Search for the cell housing the specified text and yield its [X, Y] center coordinate. 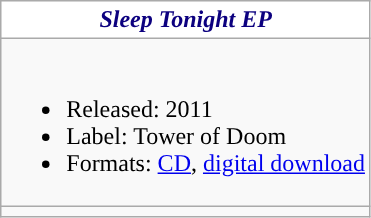
Sleep Tonight EP [186, 20]
Released: 2011Label: Tower of DoomFormats: CD, digital download [186, 122]
